Determine the (X, Y) coordinate at the center of the cell enclosing the given text.  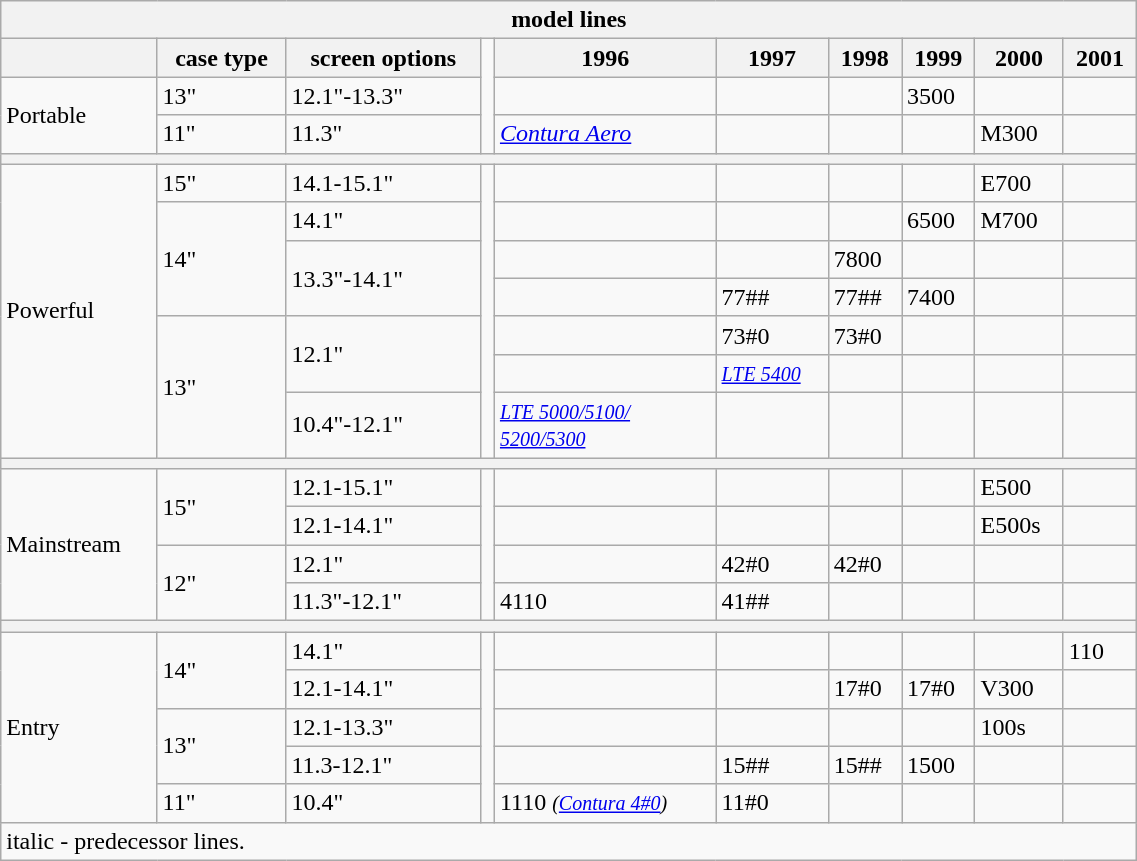
model lines (569, 20)
M700 (1019, 221)
11.3-12.1" (384, 765)
14.1-15.1" (384, 183)
Portable (79, 115)
2001 (1100, 58)
6500 (938, 221)
Entry (79, 727)
Contura Aero (605, 134)
screen options (384, 58)
1997 (772, 58)
7800 (864, 259)
LTE 5000/5100/5200/5300 (605, 424)
10.4"-12.1" (384, 424)
11.3" (384, 134)
1110 (Contura 4#0) (605, 803)
11#0 (772, 803)
100s (1019, 727)
110 (1100, 651)
V300 (1019, 689)
3500 (938, 96)
4110 (605, 602)
41## (772, 602)
12.1-15.1" (384, 488)
E500 (1019, 488)
Mainstream (79, 545)
2000 (1019, 58)
LTE 5400 (772, 373)
E700 (1019, 183)
10.4" (384, 803)
7400 (938, 297)
13.3"-14.1" (384, 278)
1999 (938, 58)
Powerful (79, 310)
1996 (605, 58)
12.1-13.3" (384, 727)
12" (222, 583)
1500 (938, 765)
case type (222, 58)
italic - predecessor lines. (569, 841)
12.1"-13.3" (384, 96)
M300 (1019, 134)
E500s (1019, 526)
1998 (864, 58)
11.3"-12.1" (384, 602)
